Extract the (X, Y) coordinate from the center of the cell holding the provided text.  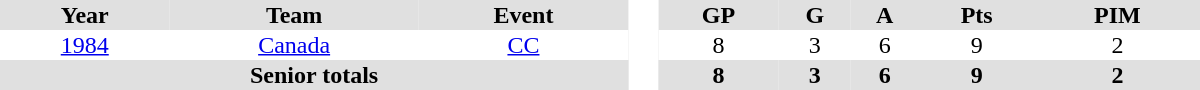
1984 (85, 45)
Year (85, 15)
Canada (294, 45)
Senior totals (314, 75)
GP (718, 15)
G (815, 15)
Event (524, 15)
Pts (976, 15)
CC (524, 45)
PIM (1118, 15)
Team (294, 15)
A (885, 15)
